Pinpoint the cell where the given text exists, returning its (X, Y) midpoint coordinate. 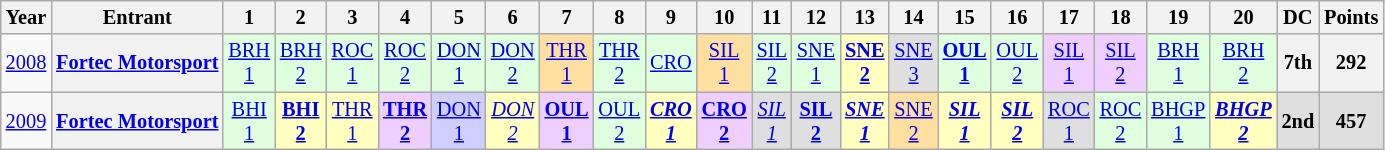
CRO1 (671, 121)
457 (1351, 121)
19 (1178, 17)
BHGP1 (1178, 121)
5 (459, 17)
7th (1298, 63)
10 (724, 17)
4 (405, 17)
Entrant (137, 17)
18 (1121, 17)
12 (816, 17)
2008 (26, 63)
6 (513, 17)
16 (1017, 17)
Points (1351, 17)
8 (619, 17)
1 (249, 17)
14 (913, 17)
17 (1069, 17)
Year (26, 17)
CRO2 (724, 121)
BHI2 (301, 121)
9 (671, 17)
SNE3 (913, 63)
20 (1243, 17)
CRO (671, 63)
13 (864, 17)
292 (1351, 63)
3 (353, 17)
BHGP2 (1243, 121)
7 (567, 17)
DC (1298, 17)
11 (772, 17)
2 (301, 17)
2nd (1298, 121)
2009 (26, 121)
BHI1 (249, 121)
15 (965, 17)
